Locate the cell with the specified text and output its [x, y] center coordinate. 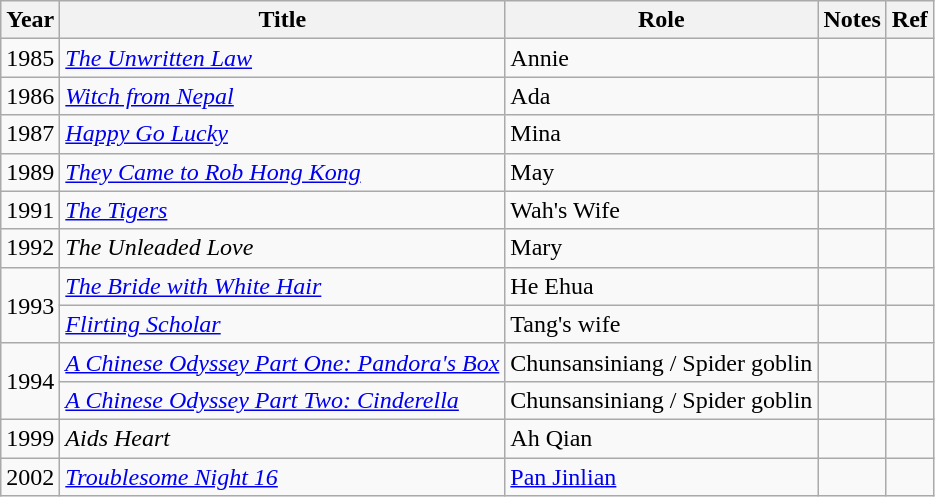
Year [30, 20]
1985 [30, 58]
Ada [662, 96]
The Unleaded Love [282, 248]
1994 [30, 381]
1987 [30, 134]
Role [662, 20]
The Unwritten Law [282, 58]
He Ehua [662, 286]
A Chinese Odyssey Part One: Pandora's Box [282, 362]
Witch from Nepal [282, 96]
Mary [662, 248]
Ah Qian [662, 438]
2002 [30, 477]
1991 [30, 210]
They Came to Rob Hong Kong [282, 172]
1989 [30, 172]
Aids Heart [282, 438]
Pan Jinlian [662, 477]
1986 [30, 96]
Troublesome Night 16 [282, 477]
1992 [30, 248]
A Chinese Odyssey Part Two: Cinderella [282, 400]
Mina [662, 134]
The Tigers [282, 210]
Notes [852, 20]
Tang's wife [662, 324]
Title [282, 20]
Wah's Wife [662, 210]
Ref [910, 20]
The Bride with White Hair [282, 286]
Flirting Scholar [282, 324]
May [662, 172]
1999 [30, 438]
1993 [30, 305]
Annie [662, 58]
Happy Go Lucky [282, 134]
